Return the (X, Y) coordinate for the center point of the cell that contains the specified text.  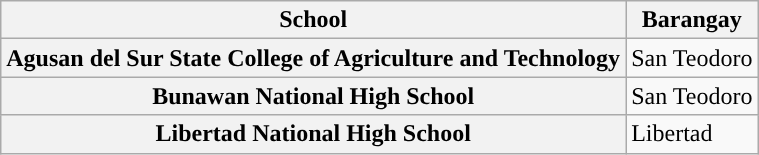
Libertad (692, 134)
Agusan del Sur State College of Agriculture and Technology (314, 58)
Barangay (692, 20)
Bunawan National High School (314, 96)
Libertad National High School (314, 134)
School (314, 20)
